Identify which cell holds the provided text, then report its (x, y) central coordinate. 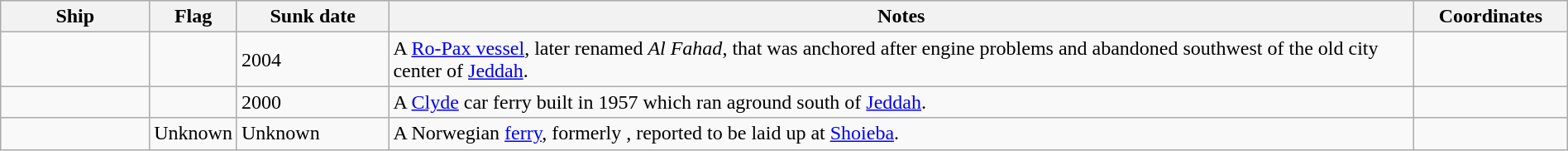
Sunk date (313, 17)
Coordinates (1491, 17)
2004 (313, 60)
A Ro-Pax vessel, later renamed Al Fahad, that was anchored after engine problems and abandoned southwest of the old city center of Jeddah. (901, 60)
Ship (75, 17)
A Clyde car ferry built in 1957 which ran aground south of Jeddah. (901, 102)
A Norwegian ferry, formerly , reported to be laid up at Shoieba. (901, 134)
2000 (313, 102)
Flag (194, 17)
Notes (901, 17)
